Scan for the cell matching the given text and deliver its (x, y) coordinate at center. 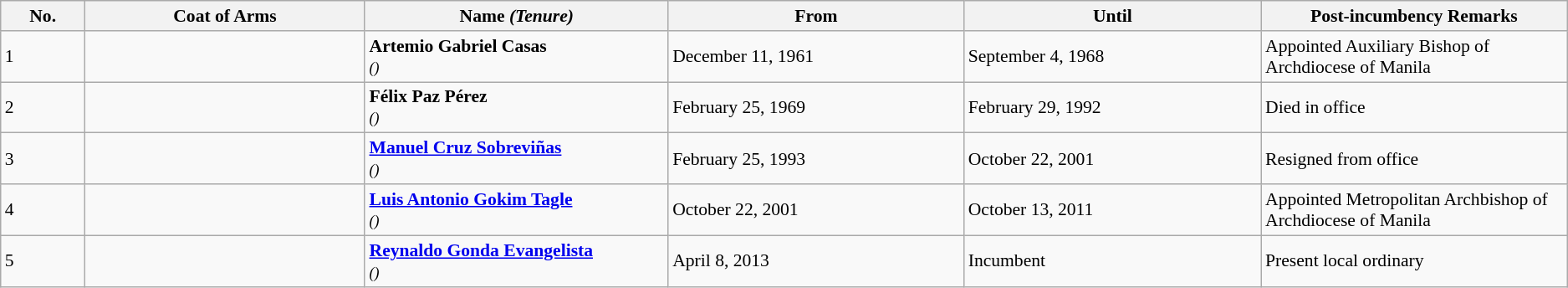
Present local ordinary (1414, 261)
Reynaldo Gonda Evangelista () (517, 261)
Post-incumbency Remarks (1414, 16)
February 25, 1993 (816, 159)
Appointed Auxiliary Bishop of Archdiocese of Manila (1414, 57)
Name (Tenure) (517, 16)
April 8, 2013 (816, 261)
4 (43, 209)
February 29, 1992 (1112, 107)
2 (43, 107)
Luis Antonio Gokim Tagle () (517, 209)
5 (43, 261)
Manuel Cruz Sobreviñas () (517, 159)
Died in office (1414, 107)
3 (43, 159)
Resigned from office (1414, 159)
Until (1112, 16)
December 11, 1961 (816, 57)
Artemio Gabriel Casas () (517, 57)
October 13, 2011 (1112, 209)
From (816, 16)
Incumbent (1112, 261)
February 25, 1969 (816, 107)
Appointed Metropolitan Archbishop of Archdiocese of Manila (1414, 209)
Félix Paz Pérez () (517, 107)
1 (43, 57)
Coat of Arms (226, 16)
September 4, 1968 (1112, 57)
No. (43, 16)
